Extract the (x, y) coordinate from the center of the cell holding the provided text.  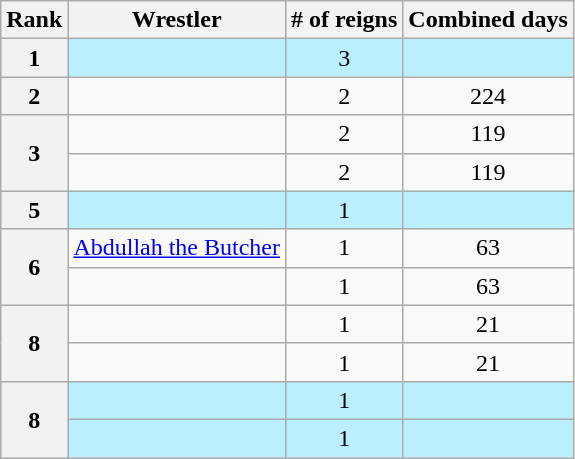
6 (34, 267)
Rank (34, 20)
224 (488, 96)
Wrestler (177, 20)
Abdullah the Butcher (177, 248)
5 (34, 210)
Combined days (488, 20)
# of reigns (344, 20)
